Return (x, y) of the center of cell containing provided text 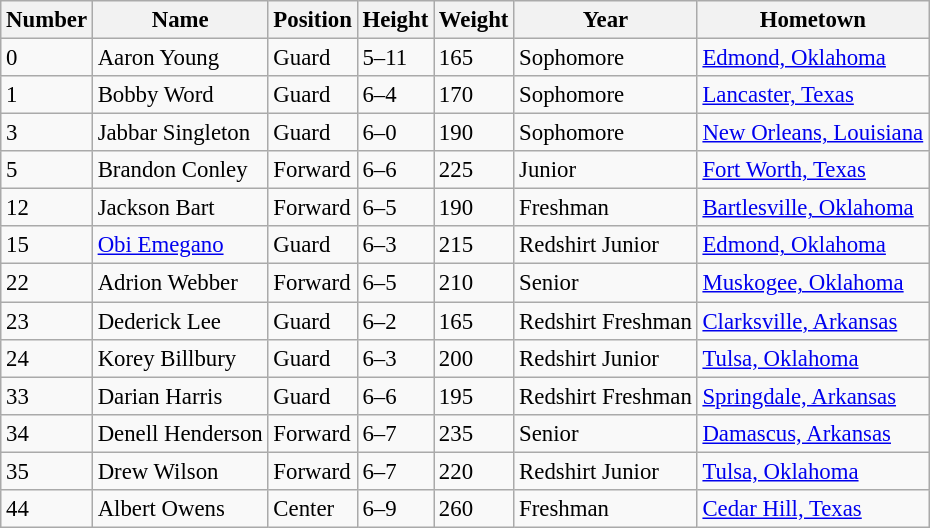
Korey Billbury (180, 358)
23 (47, 321)
34 (47, 433)
Hometown (812, 20)
Weight (474, 20)
Jabbar Singleton (180, 133)
Obi Emegano (180, 245)
Fort Worth, Texas (812, 170)
200 (474, 358)
Drew Wilson (180, 471)
6–9 (395, 509)
Springdale, Arkansas (812, 396)
1 (47, 95)
260 (474, 509)
15 (47, 245)
35 (47, 471)
33 (47, 396)
6–0 (395, 133)
Clarksville, Arkansas (812, 321)
Cedar Hill, Texas (812, 509)
Number (47, 20)
3 (47, 133)
Denell Henderson (180, 433)
6–2 (395, 321)
Aaron Young (180, 58)
Muskogee, Oklahoma (812, 283)
5 (47, 170)
New Orleans, Louisiana (812, 133)
6–4 (395, 95)
Dederick Lee (180, 321)
24 (47, 358)
220 (474, 471)
Adrion Webber (180, 283)
22 (47, 283)
170 (474, 95)
Height (395, 20)
235 (474, 433)
Center (312, 509)
0 (47, 58)
44 (47, 509)
Bartlesville, Oklahoma (812, 208)
Jackson Bart (180, 208)
Bobby Word (180, 95)
Position (312, 20)
Damascus, Arkansas (812, 433)
Junior (606, 170)
Year (606, 20)
Darian Harris (180, 396)
210 (474, 283)
225 (474, 170)
12 (47, 208)
Lancaster, Texas (812, 95)
5–11 (395, 58)
215 (474, 245)
195 (474, 396)
Name (180, 20)
Brandon Conley (180, 170)
Albert Owens (180, 509)
